Identify which cell holds the provided text, then report its [X, Y] central coordinate. 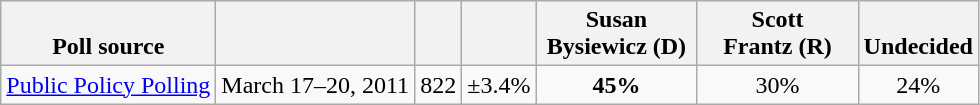
ScottFrantz (R) [778, 34]
30% [778, 85]
Poll source [108, 34]
45% [616, 85]
SusanBysiewicz (D) [616, 34]
822 [438, 85]
24% [918, 85]
Undecided [918, 34]
±3.4% [499, 85]
Public Policy Polling [108, 85]
March 17–20, 2011 [316, 85]
